Determine the [x, y] coordinate at the center of the cell enclosing the given text.  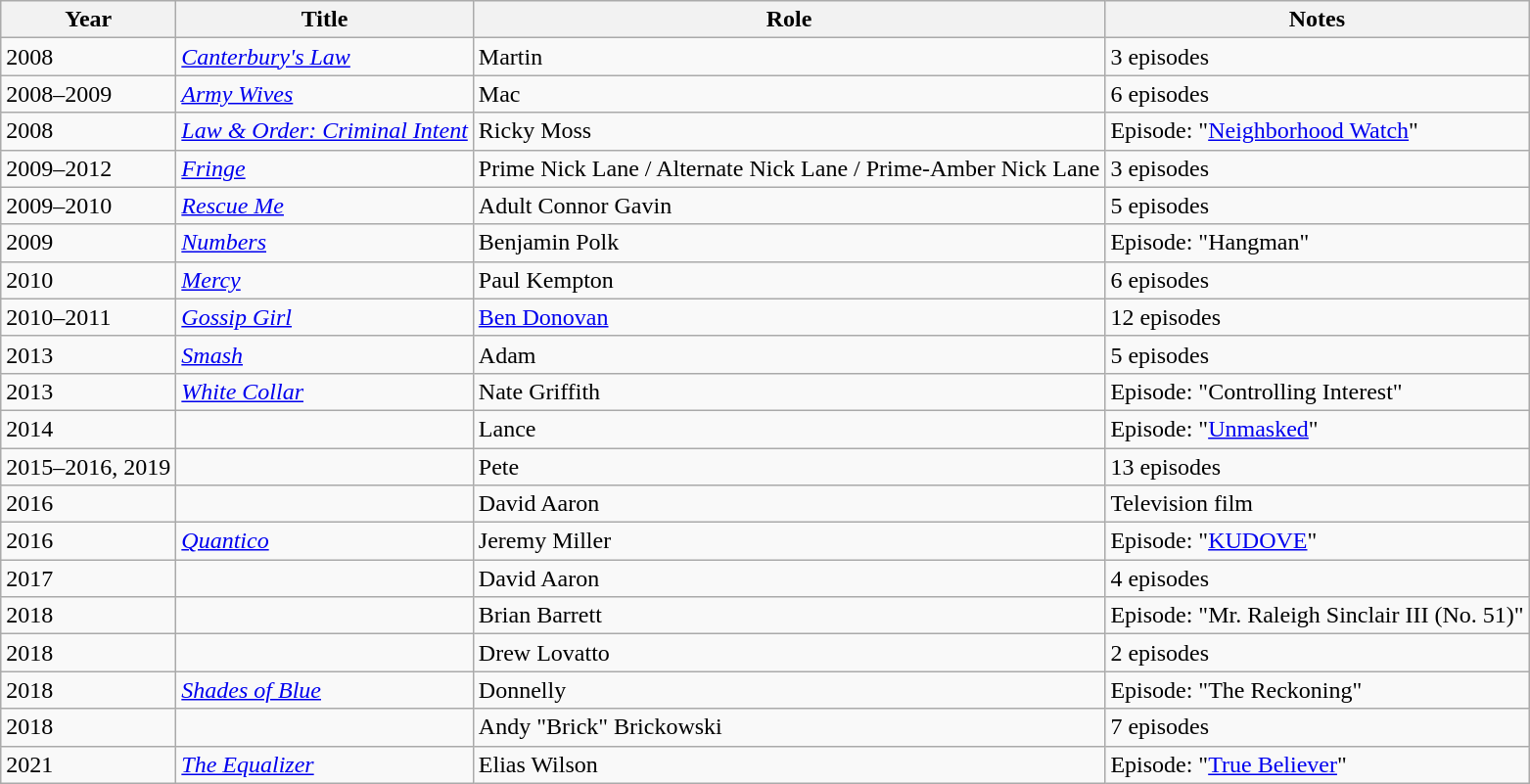
Pete [789, 467]
Episode: "Controlling Interest" [1318, 392]
12 episodes [1318, 317]
2 episodes [1318, 653]
Army Wives [325, 94]
Year [88, 20]
2009 [88, 243]
Episode: "KUDOVE" [1318, 541]
2015–2016, 2019 [88, 467]
Episode: "The Reckoning" [1318, 690]
2009–2012 [88, 168]
Benjamin Polk [789, 243]
Notes [1318, 20]
Title [325, 20]
Role [789, 20]
Nate Griffith [789, 392]
Mac [789, 94]
4 episodes [1318, 578]
Martin [789, 57]
Television film [1318, 504]
Andy "Brick" Brickowski [789, 727]
Elias Wilson [789, 764]
2017 [88, 578]
Adam [789, 354]
Quantico [325, 541]
Donnelly [789, 690]
Gossip Girl [325, 317]
Shades of Blue [325, 690]
Ricky Moss [789, 131]
Canterbury's Law [325, 57]
Episode: "Mr. Raleigh Sinclair III (No. 51)" [1318, 616]
Drew Lovatto [789, 653]
7 episodes [1318, 727]
Mercy [325, 280]
2014 [88, 429]
Episode: "Unmasked" [1318, 429]
2010–2011 [88, 317]
2008–2009 [88, 94]
13 episodes [1318, 467]
Fringe [325, 168]
2021 [88, 764]
Paul Kempton [789, 280]
Episode: "Neighborhood Watch" [1318, 131]
Smash [325, 354]
2009–2010 [88, 206]
Numbers [325, 243]
White Collar [325, 392]
Episode: "Hangman" [1318, 243]
The Equalizer [325, 764]
Ben Donovan [789, 317]
Rescue Me [325, 206]
Episode: "True Believer" [1318, 764]
Brian Barrett [789, 616]
2010 [88, 280]
Prime Nick Lane / Alternate Nick Lane / Prime-Amber Nick Lane [789, 168]
Law & Order: Criminal Intent [325, 131]
Lance [789, 429]
Adult Connor Gavin [789, 206]
Jeremy Miller [789, 541]
